Identify which cell holds the provided text, then report its [x, y] central coordinate. 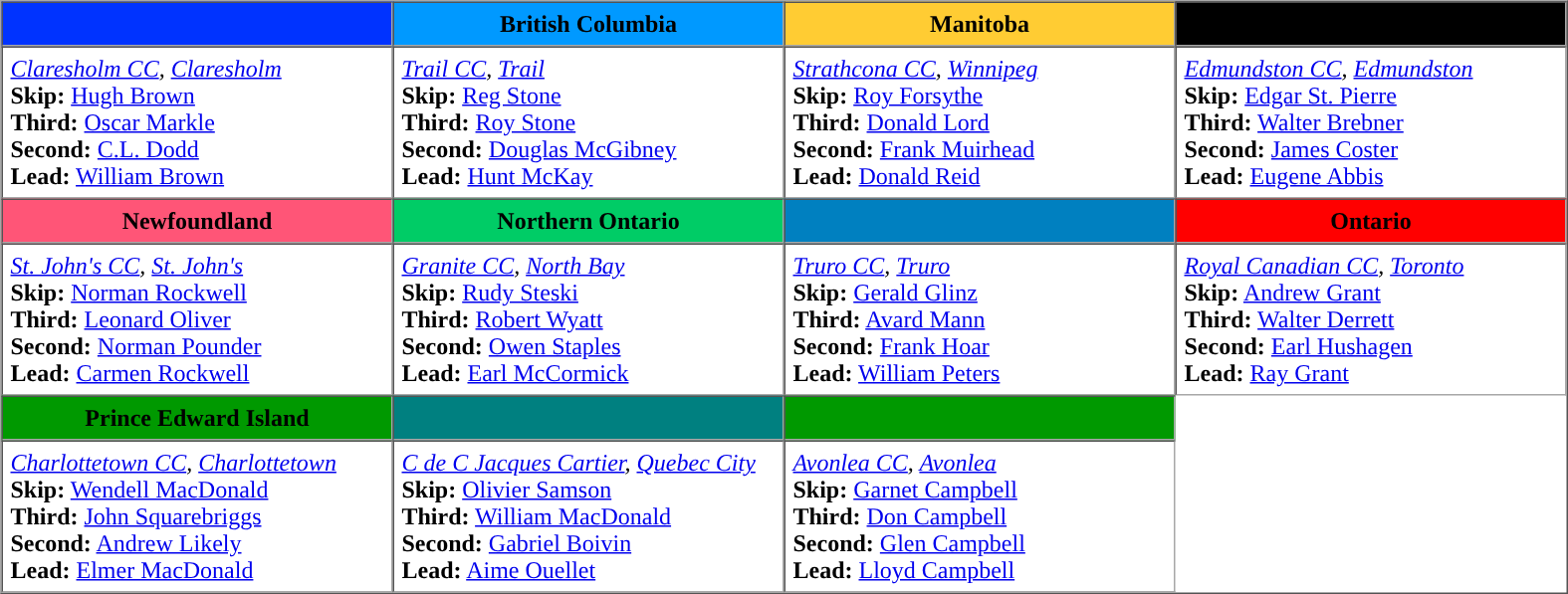
Newfoundland [197, 221]
C de C Jacques Cartier, Quebec CitySkip: Olivier Samson Third: William MacDonald Second: Gabriel Boivin Lead: Aime Ouellet [587, 515]
Trail CC, TrailSkip: Reg Stone Third: Roy Stone Second: Douglas McGibney Lead: Hunt McKay [587, 121]
Edmundston CC, EdmundstonSkip: Edgar St. Pierre Third: Walter Brebner Second: James Coster Lead: Eugene Abbis [1370, 121]
St. John's CC, St. John'sSkip: Norman Rockwell Third: Leonard Oliver Second: Norman Pounder Lead: Carmen Rockwell [197, 318]
Royal Canadian CC, TorontoSkip: Andrew Grant Third: Walter Derrett Second: Earl Hushagen Lead: Ray Grant [1370, 318]
Granite CC, North BaySkip: Rudy Steski Third: Robert Wyatt Second: Owen Staples Lead: Earl McCormick [587, 318]
Charlottetown CC, CharlottetownSkip: Wendell MacDonald Third: John Squarebriggs Second: Andrew Likely Lead: Elmer MacDonald [197, 515]
Prince Edward Island [197, 418]
Manitoba [980, 24]
Avonlea CC, AvonleaSkip: Garnet Campbell Third: Don Campbell Second: Glen Campbell Lead: Lloyd Campbell [980, 515]
Strathcona CC, WinnipegSkip: Roy Forsythe Third: Donald Lord Second: Frank Muirhead Lead: Donald Reid [980, 121]
Truro CC, TruroSkip: Gerald Glinz Third: Avard Mann Second: Frank Hoar Lead: William Peters [980, 318]
Ontario [1370, 221]
Northern Ontario [587, 221]
British Columbia [587, 24]
Claresholm CC, ClaresholmSkip: Hugh Brown Third: Oscar Markle Second: C.L. Dodd Lead: William Brown [197, 121]
